Identify which cell holds the provided text, then report its [x, y] central coordinate. 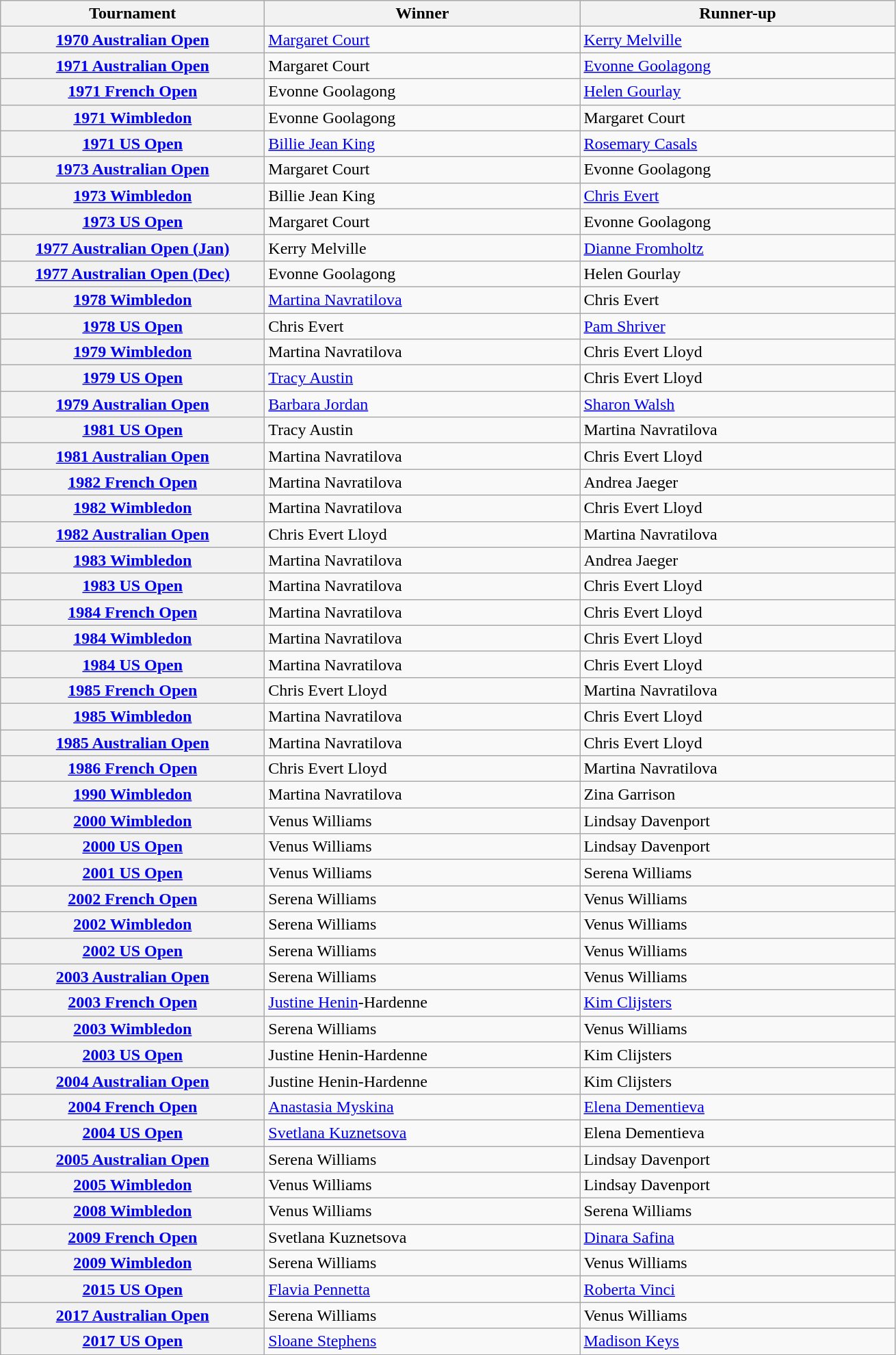
Flavia Pennetta [423, 1289]
1984 Wimbledon [133, 638]
2003 US Open [133, 1055]
1984 French Open [133, 612]
Rosemary Casals [737, 144]
2008 Wimbledon [133, 1211]
Zina Garrison [737, 795]
1971 Australian Open [133, 66]
2002 US Open [133, 951]
2017 Australian Open [133, 1315]
2009 Wimbledon [133, 1263]
Winner [423, 14]
1986 French Open [133, 769]
1970 Australian Open [133, 40]
1982 French Open [133, 482]
1982 Australian Open [133, 534]
1984 US Open [133, 664]
Dinara Safina [737, 1237]
1990 Wimbledon [133, 795]
2003 Australian Open [133, 977]
1982 Wimbledon [133, 508]
1973 Wimbledon [133, 196]
1985 French Open [133, 690]
1971 US Open [133, 144]
2005 Wimbledon [133, 1185]
1979 Australian Open [133, 404]
Madison Keys [737, 1341]
1983 US Open [133, 586]
1978 Wimbledon [133, 300]
2002 Wimbledon [133, 925]
1981 US Open [133, 430]
1973 Australian Open [133, 170]
1979 US Open [133, 378]
2017 US Open [133, 1341]
Runner-up [737, 14]
1981 Australian Open [133, 456]
2001 US Open [133, 873]
2003 Wimbledon [133, 1029]
2005 Australian Open [133, 1159]
1977 Australian Open (Jan) [133, 248]
Barbara Jordan [423, 404]
Tournament [133, 14]
Dianne Fromholtz [737, 248]
2004 French Open [133, 1107]
Sloane Stephens [423, 1341]
Pam Shriver [737, 326]
1983 Wimbledon [133, 560]
2000 Wimbledon [133, 821]
Roberta Vinci [737, 1289]
1971 Wimbledon [133, 118]
2004 Australian Open [133, 1081]
2003 French Open [133, 1003]
1971 French Open [133, 92]
Sharon Walsh [737, 404]
1977 Australian Open (Dec) [133, 274]
1985 Australian Open [133, 742]
2002 French Open [133, 899]
Anastasia Myskina [423, 1107]
2004 US Open [133, 1133]
1985 Wimbledon [133, 716]
2009 French Open [133, 1237]
2015 US Open [133, 1289]
1979 Wimbledon [133, 352]
2000 US Open [133, 847]
1978 US Open [133, 326]
1973 US Open [133, 222]
